Output the [X, Y] coordinate of the center of the cell containing the given text.  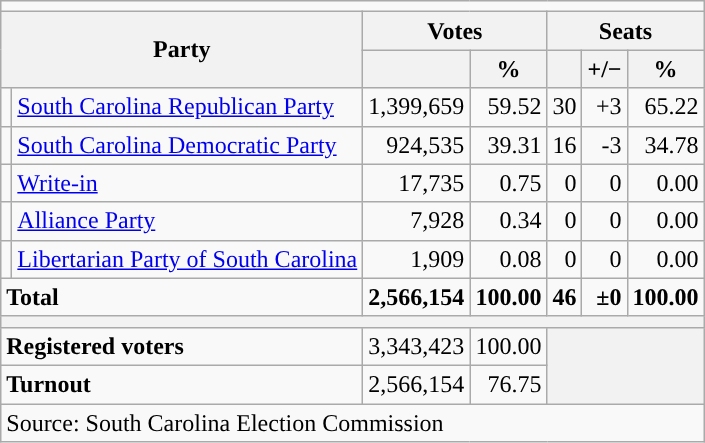
3,343,423 [416, 346]
±0 [604, 297]
Total [182, 297]
34.78 [666, 145]
65.22 [666, 107]
Votes [455, 31]
+/− [604, 69]
1,909 [416, 259]
0.08 [508, 259]
1,399,659 [416, 107]
-3 [604, 145]
Registered voters [182, 346]
Source: South Carolina Election Commission [352, 423]
7,928 [416, 221]
Libertarian Party of South Carolina [188, 259]
Write-in [188, 183]
924,535 [416, 145]
Seats [626, 31]
Turnout [182, 384]
16 [564, 145]
South Carolina Republican Party [188, 107]
30 [564, 107]
46 [564, 297]
South Carolina Democratic Party [188, 145]
17,735 [416, 183]
Party [182, 50]
Alliance Party [188, 221]
39.31 [508, 145]
0.75 [508, 183]
59.52 [508, 107]
76.75 [508, 384]
0.34 [508, 221]
+3 [604, 107]
